Search for the cell housing the specified text and yield its (x, y) center coordinate. 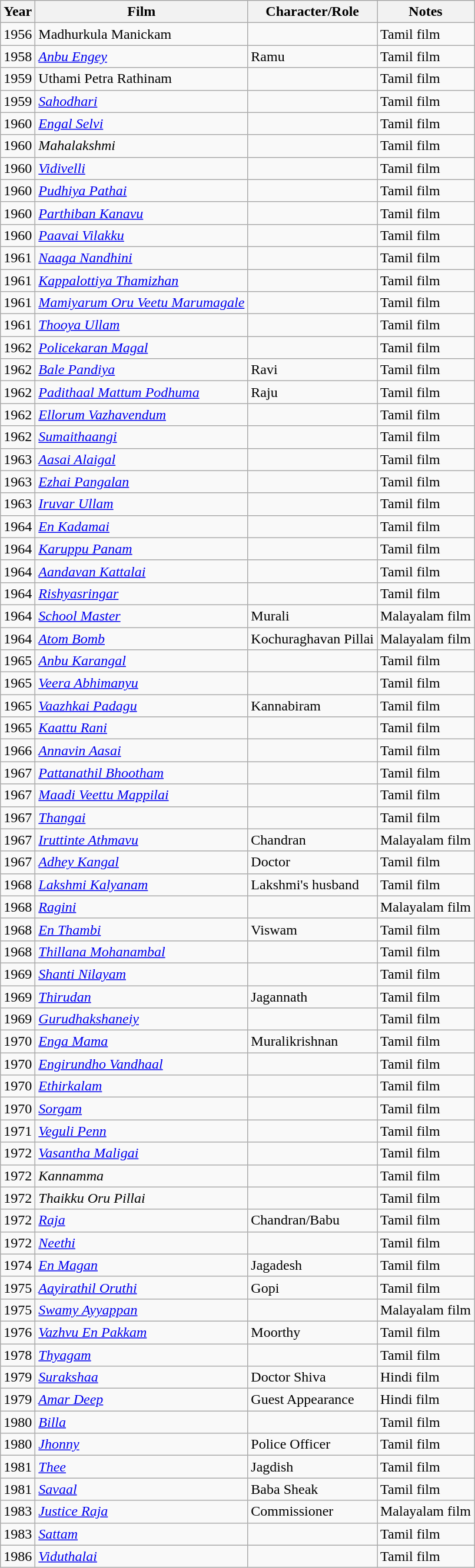
Thooya Ullam (141, 325)
Anbu Karangal (141, 661)
Billa (141, 1422)
Savaal (141, 1489)
Parthiban Kanavu (141, 213)
Iruvar Ullam (141, 504)
Viduthalai (141, 1556)
Mamiyarum Oru Veetu Marumagale (141, 303)
Uthami Petra Rathinam (141, 79)
Sorgam (141, 1109)
Thyagam (141, 1355)
1956 (18, 34)
Rishyasringar (141, 593)
En Thambi (141, 929)
Veera Abhimanyu (141, 683)
Year (18, 12)
Lakshmi Kalyanam (141, 885)
Atom Bomb (141, 638)
1986 (18, 1556)
1976 (18, 1332)
Thaikku Oru Pillai (141, 1198)
Mahalakshmi (141, 146)
Surakshaa (141, 1377)
Enga Mama (141, 1042)
Lakshmi's husband (313, 885)
Jagannath (313, 997)
Kannamma (141, 1176)
1974 (18, 1265)
En Kadamai (141, 526)
Kaattu Rani (141, 728)
Police Officer (313, 1444)
Jagdish (313, 1467)
School Master (141, 616)
Aayirathil Oruthi (141, 1287)
Thillana Mohanambal (141, 952)
Bale Pandiya (141, 370)
Character/Role (313, 12)
Adhey Kangal (141, 862)
Ethirkalam (141, 1086)
Vazhvu En Pakkam (141, 1332)
Aandavan Kattalai (141, 571)
Ellorum Vazhavendum (141, 415)
Paavai Vilakku (141, 235)
Film (141, 12)
Shanti Nilayam (141, 974)
Ramu (313, 56)
1958 (18, 56)
Veguli Penn (141, 1131)
En Magan (141, 1265)
Raja (141, 1220)
Padithaal Mattum Podhuma (141, 392)
Ragini (141, 907)
Policekaran Magal (141, 348)
Ezhai Pangalan (141, 482)
Pattanathil Bhootham (141, 773)
Anbu Engey (141, 56)
Aasai Alaigal (141, 459)
Swamy Ayyappan (141, 1310)
Sattam (141, 1534)
Murali (313, 616)
Jagadesh (313, 1265)
Viswam (313, 929)
Pudhiya Pathai (141, 191)
Engal Selvi (141, 124)
Baba Sheak (313, 1489)
Vidivelli (141, 168)
Sumaithaangi (141, 437)
Gurudhakshaneiy (141, 1019)
Commissioner (313, 1512)
Amar Deep (141, 1400)
Ravi (313, 370)
Kappalottiya Thamizhan (141, 281)
Naaga Nandhini (141, 258)
Chandran/Babu (313, 1220)
Kannabiram (313, 706)
1978 (18, 1355)
Gopi (313, 1287)
Thee (141, 1467)
Raju (313, 392)
Doctor (313, 862)
Justice Raja (141, 1512)
Notes (425, 12)
Madhurkula Manickam (141, 34)
Thangai (141, 818)
Doctor Shiva (313, 1377)
Kochuraghavan Pillai (313, 638)
Chandran (313, 840)
Guest Appearance (313, 1400)
Vasantha Maligai (141, 1153)
Engirundho Vandhaal (141, 1064)
1966 (18, 750)
1971 (18, 1131)
Moorthy (313, 1332)
Vaazhkai Padagu (141, 706)
Jhonny (141, 1444)
Maadi Veettu Mappilai (141, 795)
Iruttinte Athmavu (141, 840)
Annavin Aasai (141, 750)
Thirudan (141, 997)
Neethi (141, 1243)
Muralikrishnan (313, 1042)
Sahodhari (141, 101)
Karuppu Panam (141, 549)
